Return the [X, Y] coordinate for the center point of the cell that contains the specified text.  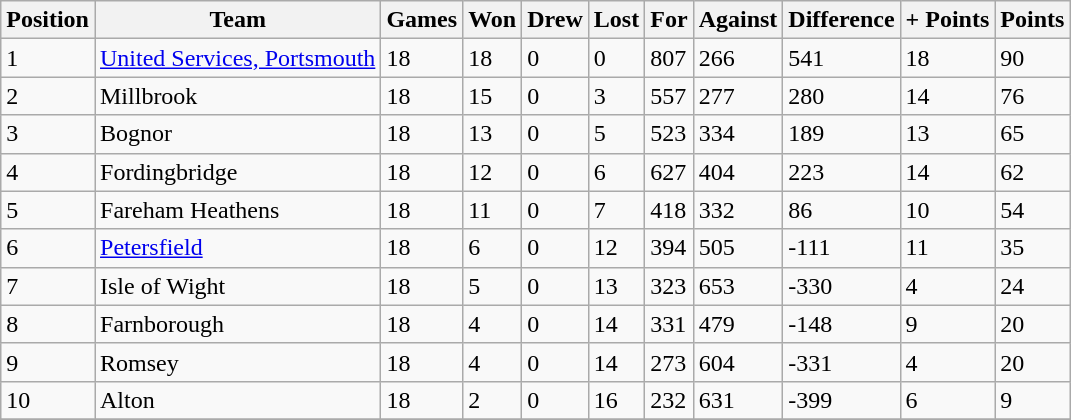
Fordingbridge [237, 172]
604 [738, 362]
418 [669, 210]
76 [1032, 96]
For [669, 20]
15 [492, 96]
404 [738, 172]
35 [1032, 248]
Position [48, 20]
Points [1032, 20]
Bognor [237, 134]
+ Points [948, 20]
Millbrook [237, 96]
-331 [842, 362]
16 [616, 400]
653 [738, 286]
-111 [842, 248]
479 [738, 324]
232 [669, 400]
631 [738, 400]
Team [237, 20]
557 [669, 96]
1 [48, 58]
Drew [556, 20]
Won [492, 20]
223 [842, 172]
Difference [842, 20]
24 [1032, 286]
United Services, Portsmouth [237, 58]
280 [842, 96]
277 [738, 96]
Isle of Wight [237, 286]
Fareham Heathens [237, 210]
331 [669, 324]
8 [48, 324]
273 [669, 362]
Petersfield [237, 248]
Romsey [237, 362]
523 [669, 134]
54 [1032, 210]
-330 [842, 286]
541 [842, 58]
-399 [842, 400]
Lost [616, 20]
627 [669, 172]
Against [738, 20]
-148 [842, 324]
266 [738, 58]
Games [422, 20]
394 [669, 248]
323 [669, 286]
86 [842, 210]
189 [842, 134]
505 [738, 248]
807 [669, 58]
90 [1032, 58]
Farnborough [237, 324]
Alton [237, 400]
62 [1032, 172]
334 [738, 134]
65 [1032, 134]
332 [738, 210]
